Output the [x, y] coordinate of the center of the cell containing the given text.  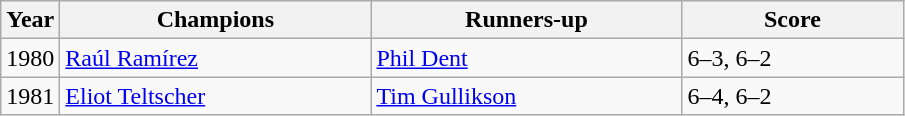
Score [792, 20]
Runners-up [526, 20]
6–4, 6–2 [792, 96]
Raúl Ramírez [216, 58]
1980 [30, 58]
Eliot Teltscher [216, 96]
6–3, 6–2 [792, 58]
1981 [30, 96]
Tim Gullikson [526, 96]
Year [30, 20]
Champions [216, 20]
Phil Dent [526, 58]
